Provide the [X, Y] coordinate of the cell's center where the given text is located.  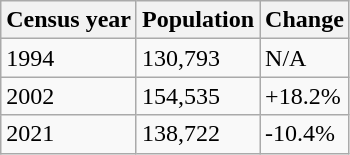
Population [198, 20]
138,722 [198, 134]
130,793 [198, 58]
Census year [69, 20]
+18.2% [305, 96]
154,535 [198, 96]
N/A [305, 58]
1994 [69, 58]
2002 [69, 96]
Change [305, 20]
2021 [69, 134]
-10.4% [305, 134]
